Identify which cell holds the provided text, then report its [X, Y] central coordinate. 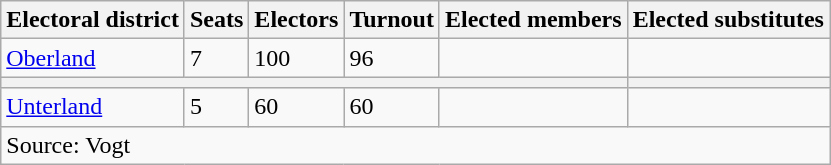
7 [216, 58]
Oberland [93, 58]
Electoral district [93, 20]
Unterland [93, 107]
5 [216, 107]
Turnout [392, 20]
Electors [296, 20]
Seats [216, 20]
Elected substitutes [728, 20]
Elected members [533, 20]
100 [296, 58]
Source: Vogt [416, 145]
96 [392, 58]
